Return the [X, Y] coordinate for the center point of the cell that contains the specified text.  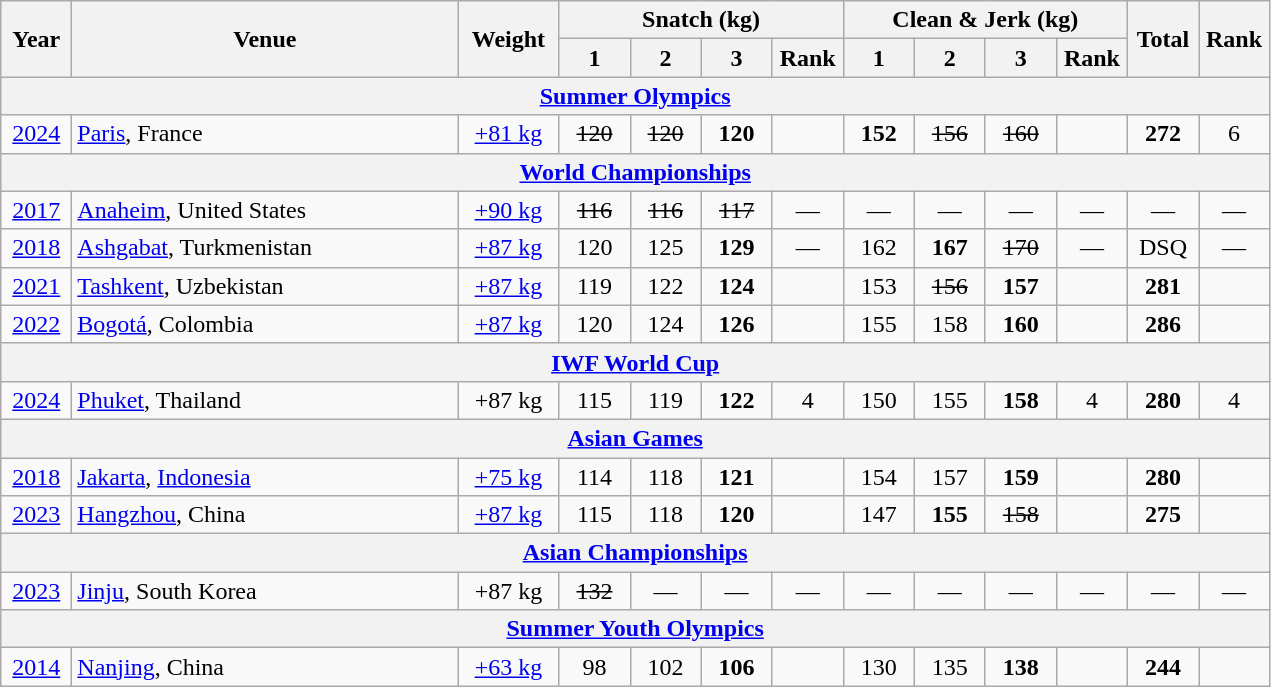
281 [1162, 286]
130 [878, 667]
98 [594, 667]
+75 kg [508, 477]
135 [950, 667]
World Championships [636, 172]
Summer Youth Olympics [636, 629]
102 [666, 667]
Asian Games [636, 438]
129 [736, 248]
170 [1020, 248]
114 [594, 477]
272 [1162, 134]
244 [1162, 667]
159 [1020, 477]
Hangzhou, China [265, 515]
Paris, France [265, 134]
167 [950, 248]
IWF World Cup [636, 362]
150 [878, 400]
Total [1162, 39]
2014 [36, 667]
Snatch (kg) [701, 20]
Tashkent, Uzbekistan [265, 286]
Nanjing, China [265, 667]
Venue [265, 39]
6 [1234, 134]
162 [878, 248]
152 [878, 134]
154 [878, 477]
125 [666, 248]
121 [736, 477]
Summer Olympics [636, 96]
147 [878, 515]
117 [736, 210]
Anaheim, United States [265, 210]
275 [1162, 515]
+63 kg [508, 667]
106 [736, 667]
Year [36, 39]
Clean & Jerk (kg) [985, 20]
Weight [508, 39]
Asian Championships [636, 553]
2022 [36, 324]
132 [594, 591]
Phuket, Thailand [265, 400]
2017 [36, 210]
Jinju, South Korea [265, 591]
126 [736, 324]
+90 kg [508, 210]
+81 kg [508, 134]
Jakarta, Indonesia [265, 477]
Ashgabat, Turkmenistan [265, 248]
Bogotá, Colombia [265, 324]
153 [878, 286]
138 [1020, 667]
2021 [36, 286]
286 [1162, 324]
DSQ [1162, 248]
